Provide the [x, y] coordinate of the cell's center where the given text is located.  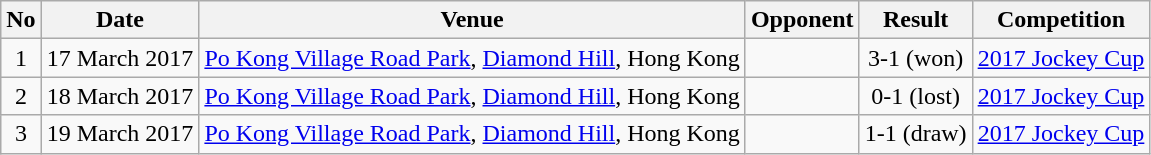
No [21, 20]
Opponent [802, 20]
3-1 (won) [916, 58]
19 March 2017 [120, 134]
Result [916, 20]
Venue [472, 20]
Competition [1061, 20]
17 March 2017 [120, 58]
2 [21, 96]
3 [21, 134]
1 [21, 58]
0-1 (lost) [916, 96]
Date [120, 20]
1-1 (draw) [916, 134]
18 March 2017 [120, 96]
